Return [X, Y] of the center of cell containing provided text 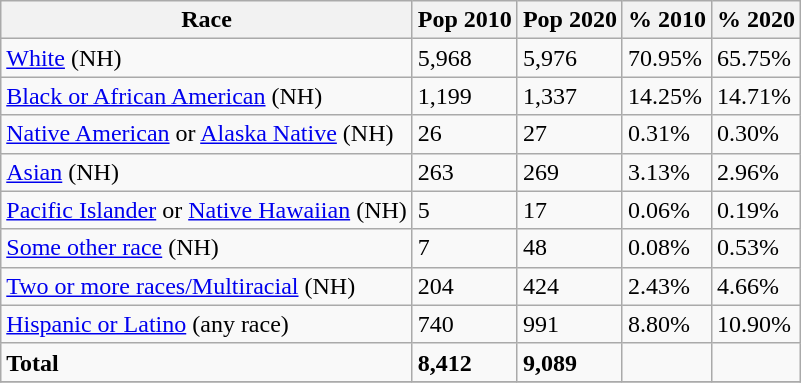
991 [570, 324]
0.19% [756, 210]
% 2010 [666, 20]
White (NH) [207, 58]
0.30% [756, 134]
14.25% [666, 96]
424 [570, 286]
48 [570, 248]
0.53% [756, 248]
0.08% [666, 248]
0.06% [666, 210]
1,199 [464, 96]
Total [207, 362]
Hispanic or Latino (any race) [207, 324]
2.96% [756, 172]
8.80% [666, 324]
7 [464, 248]
17 [570, 210]
27 [570, 134]
269 [570, 172]
204 [464, 286]
2.43% [666, 286]
14.71% [756, 96]
9,089 [570, 362]
Pop 2010 [464, 20]
5,968 [464, 58]
70.95% [666, 58]
1,337 [570, 96]
263 [464, 172]
Native American or Alaska Native (NH) [207, 134]
5,976 [570, 58]
4.66% [756, 286]
65.75% [756, 58]
Race [207, 20]
10.90% [756, 324]
0.31% [666, 134]
% 2020 [756, 20]
Pacific Islander or Native Hawaiian (NH) [207, 210]
Black or African American (NH) [207, 96]
Pop 2020 [570, 20]
26 [464, 134]
Asian (NH) [207, 172]
5 [464, 210]
3.13% [666, 172]
8,412 [464, 362]
Some other race (NH) [207, 248]
Two or more races/Multiracial (NH) [207, 286]
740 [464, 324]
